Pinpoint the cell where the given text exists, returning its [x, y] midpoint coordinate. 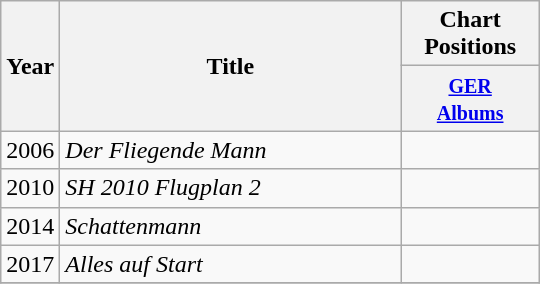
2014 [30, 226]
2006 [30, 150]
Der Fliegende Mann [230, 150]
Alles auf Start [230, 264]
Schattenmann [230, 226]
2017 [30, 264]
SH 2010 Flugplan 2 [230, 188]
Year [30, 66]
2010 [30, 188]
GER Albums [470, 98]
Title [230, 66]
Chart Positions [470, 34]
